Capture the cell that displays the provided text and extract its [X, Y] central coordinate. 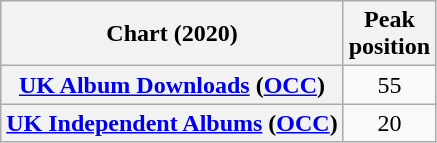
55 [389, 85]
Chart (2020) [172, 34]
UK Independent Albums (OCC) [172, 123]
20 [389, 123]
UK Album Downloads (OCC) [172, 85]
Peakposition [389, 34]
